Locate the cell with the specified text and output its [x, y] center coordinate. 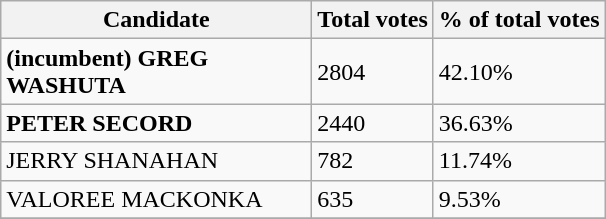
Candidate [156, 20]
635 [373, 199]
9.53% [519, 199]
JERRY SHANAHAN [156, 161]
2440 [373, 123]
VALOREE MACKONKA [156, 199]
% of total votes [519, 20]
42.10% [519, 72]
36.63% [519, 123]
Total votes [373, 20]
2804 [373, 72]
782 [373, 161]
(incumbent) GREG WASHUTA [156, 72]
11.74% [519, 161]
PETER SECORD [156, 123]
